Return the (x, y) coordinate for the center point of the cell that contains the specified text.  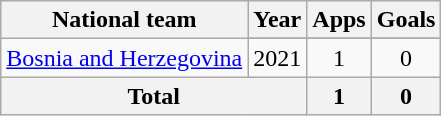
Total (154, 96)
National team (124, 20)
Apps (339, 20)
Goals (406, 20)
Year (278, 20)
Bosnia and Herzegovina (124, 58)
2021 (278, 58)
